Detect which cell encompasses the target text, then output its [x, y] center coordinate. 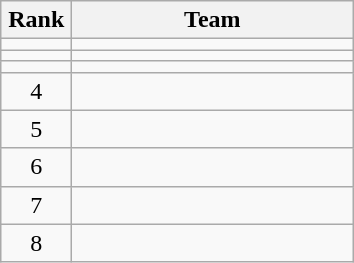
4 [36, 91]
Rank [36, 20]
Team [212, 20]
7 [36, 205]
8 [36, 243]
6 [36, 167]
5 [36, 129]
